Capture the cell that displays the provided text and extract its [X, Y] central coordinate. 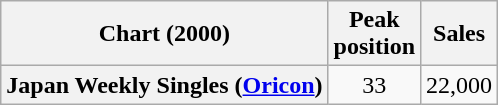
Chart (2000) [164, 34]
33 [374, 85]
Sales [460, 34]
Japan Weekly Singles (Oricon) [164, 85]
22,000 [460, 85]
Peakposition [374, 34]
